Determine the [X, Y] coordinate at the center of the cell enclosing the given text.  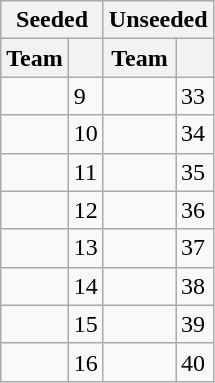
9 [86, 96]
Unseeded [158, 20]
40 [195, 362]
36 [195, 210]
33 [195, 96]
37 [195, 248]
34 [195, 134]
10 [86, 134]
12 [86, 210]
35 [195, 172]
39 [195, 324]
16 [86, 362]
38 [195, 286]
15 [86, 324]
11 [86, 172]
Seeded [52, 20]
13 [86, 248]
14 [86, 286]
